Detect which cell encompasses the target text, then output its (X, Y) center coordinate. 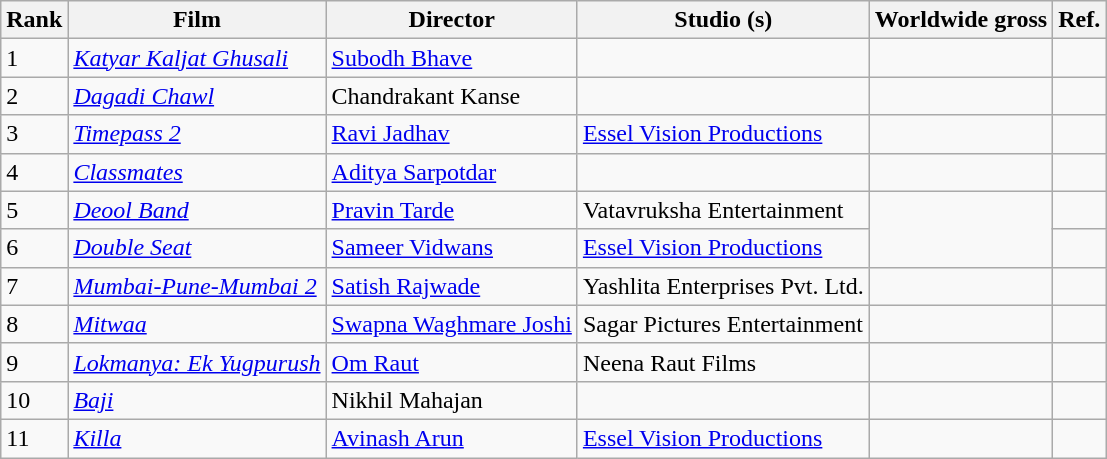
Deool Band (197, 210)
Aditya Sarpotdar (452, 172)
Classmates (197, 172)
Studio (s) (723, 20)
Timepass 2 (197, 134)
2 (34, 96)
7 (34, 286)
Om Raut (452, 362)
3 (34, 134)
Swapna Waghmare Joshi (452, 324)
11 (34, 438)
Yashlita Enterprises Pvt. Ltd. (723, 286)
Double Seat (197, 248)
10 (34, 400)
1 (34, 58)
Lokmanya: Ek Yugpurush (197, 362)
Worldwide gross (960, 20)
6 (34, 248)
Katyar Kaljat Ghusali (197, 58)
Sameer Vidwans (452, 248)
8 (34, 324)
Vatavruksha Entertainment (723, 210)
Director (452, 20)
Ref. (1080, 20)
5 (34, 210)
Avinash Arun (452, 438)
Baji (197, 400)
Killa (197, 438)
Nikhil Mahajan (452, 400)
Ravi Jadhav (452, 134)
Subodh Bhave (452, 58)
Mumbai-Pune-Mumbai 2 (197, 286)
Chandrakant Kanse (452, 96)
9 (34, 362)
Satish Rajwade (452, 286)
Film (197, 20)
Mitwaa (197, 324)
Sagar Pictures Entertainment (723, 324)
Pravin Tarde (452, 210)
4 (34, 172)
Neena Raut Films (723, 362)
Rank (34, 20)
Dagadi Chawl (197, 96)
